Capture the cell that displays the provided text and extract its (x, y) central coordinate. 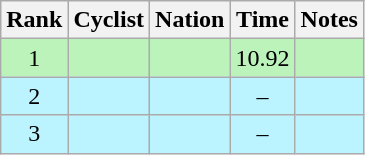
Notes (329, 20)
Cyclist (109, 20)
2 (34, 96)
Rank (34, 20)
Time (262, 20)
Nation (190, 20)
1 (34, 58)
10.92 (262, 58)
3 (34, 134)
